Scan for the cell matching the given text and deliver its [x, y] coordinate at center. 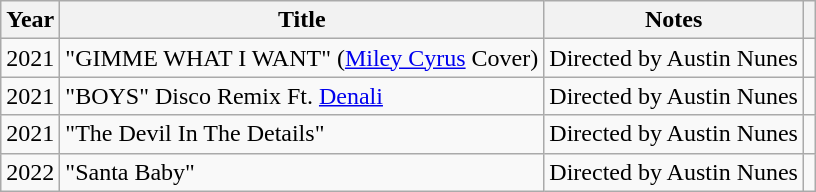
"The Devil In The Details" [302, 134]
Title [302, 20]
"GIMME WHAT I WANT" (Miley Cyrus Cover) [302, 58]
2022 [30, 172]
Year [30, 20]
"BOYS" Disco Remix Ft. Denali [302, 96]
Notes [674, 20]
"Santa Baby" [302, 172]
